Pinpoint the cell where the given text exists, returning its (x, y) midpoint coordinate. 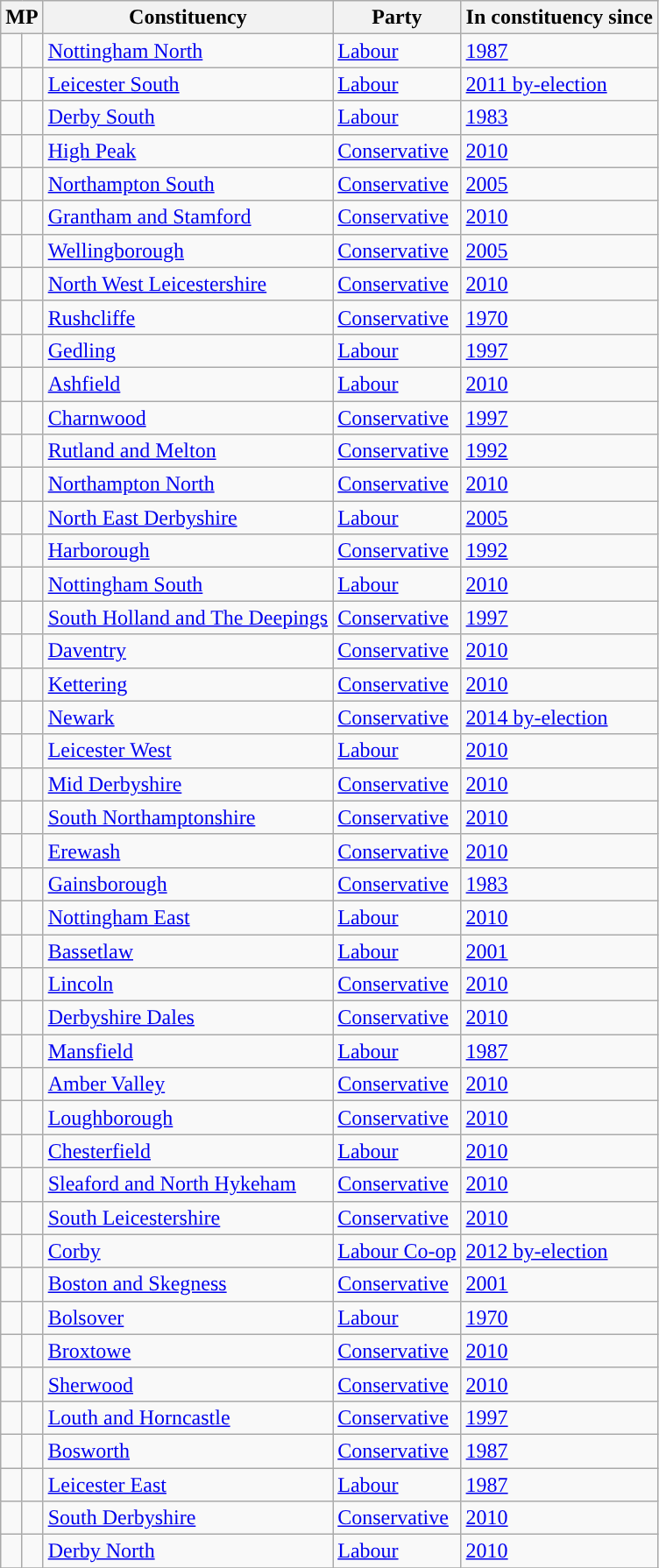
Sherwood (188, 1384)
Northampton North (188, 484)
Harborough (188, 551)
Kettering (188, 684)
Constituency (188, 18)
Grantham and Stamford (188, 217)
Derby North (188, 1551)
In constituency since (559, 18)
Nottingham East (188, 917)
High Peak (188, 151)
Corby (188, 1251)
North East Derbyshire (188, 518)
Lincoln (188, 985)
Broxtowe (188, 1351)
Nottingham North (188, 51)
Bassetlaw (188, 950)
Derby South (188, 117)
Mansfield (188, 1051)
Rushcliffe (188, 317)
Labour Co-op (397, 1251)
Chesterfield (188, 1151)
MP (22, 18)
South Holland and The Deepings (188, 618)
2014 by-election (559, 717)
Louth and Horncastle (188, 1417)
South Leicestershire (188, 1218)
Charnwood (188, 418)
Erewash (188, 851)
Nottingham South (188, 584)
Wellingborough (188, 251)
Loughborough (188, 1118)
Daventry (188, 651)
Rutland and Melton (188, 451)
2011 by-election (559, 84)
Amber Valley (188, 1084)
Mid Derbyshire (188, 784)
North West Leicestershire (188, 284)
Bolsover (188, 1317)
Gainsborough (188, 884)
Ashfield (188, 384)
South Derbyshire (188, 1518)
Newark (188, 717)
Leicester South (188, 84)
Party (397, 18)
Leicester East (188, 1485)
South Northamptonshire (188, 817)
2012 by-election (559, 1251)
Leicester West (188, 751)
Bosworth (188, 1451)
Sleaford and North Hykeham (188, 1184)
Northampton South (188, 184)
Boston and Skegness (188, 1284)
Derbyshire Dales (188, 1018)
Gedling (188, 350)
